Extract the [x, y] coordinate from the center of the cell holding the provided text.  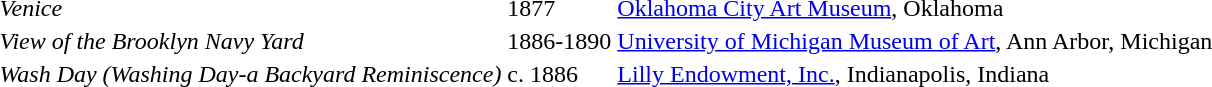
1886-1890 [560, 41]
